Pinpoint the cell where the given text exists, returning its (X, Y) midpoint coordinate. 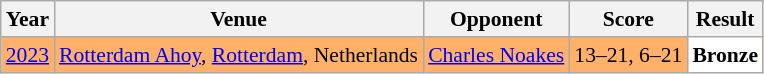
Venue (238, 19)
Opponent (496, 19)
Bronze (725, 55)
Year (28, 19)
2023 (28, 55)
Score (628, 19)
Result (725, 19)
Charles Noakes (496, 55)
13–21, 6–21 (628, 55)
Rotterdam Ahoy, Rotterdam, Netherlands (238, 55)
